Return the [x, y] coordinate for the center point of the cell that contains the specified text.  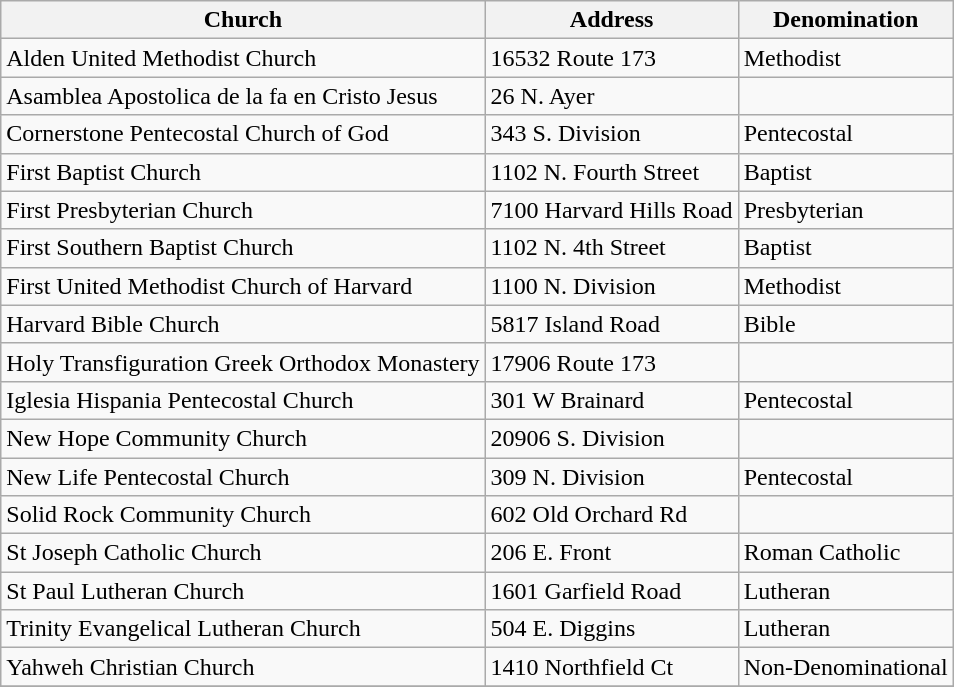
602 Old Orchard Rd [612, 515]
504 E. Diggins [612, 629]
7100 Harvard Hills Road [612, 210]
309 N. Division [612, 477]
Denomination [846, 20]
First Southern Baptist Church [243, 248]
1410 Northfield Ct [612, 667]
301 W Brainard [612, 400]
Address [612, 20]
Roman Catholic [846, 553]
Yahweh Christian Church [243, 667]
1102 N. Fourth Street [612, 172]
Church [243, 20]
New Life Pentecostal Church [243, 477]
Bible [846, 324]
206 E. Front [612, 553]
Alden United Methodist Church [243, 58]
Cornerstone Pentecostal Church of God [243, 134]
St Paul Lutheran Church [243, 591]
20906 S. Division [612, 438]
1102 N. 4th Street [612, 248]
Iglesia Hispania Pentecostal Church [243, 400]
St Joseph Catholic Church [243, 553]
16532 Route 173 [612, 58]
17906 Route 173 [612, 362]
1100 N. Division [612, 286]
343 S. Division [612, 134]
Harvard Bible Church [243, 324]
1601 Garfield Road [612, 591]
First Presbyterian Church [243, 210]
Trinity Evangelical Lutheran Church [243, 629]
Presbyterian [846, 210]
First Baptist Church [243, 172]
Asamblea Apostolica de la fa en Cristo Jesus [243, 96]
5817 Island Road [612, 324]
First United Methodist Church of Harvard [243, 286]
New Hope Community Church [243, 438]
Non-Denominational [846, 667]
Solid Rock Community Church [243, 515]
26 N. Ayer [612, 96]
Holy Transfiguration Greek Orthodox Monastery [243, 362]
